Return (x, y) of the center of cell containing provided text 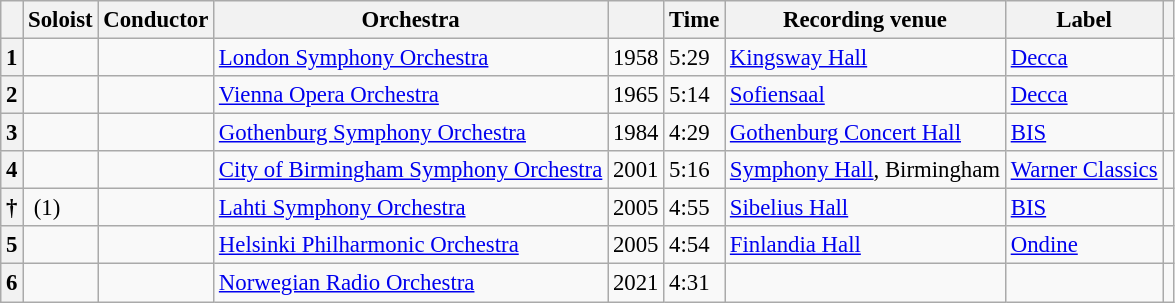
Time (694, 20)
2021 (636, 283)
London Symphony Orchestra (411, 58)
5 (12, 245)
Sibelius Hall (866, 208)
1 (12, 58)
Symphony Hall, Birmingham (866, 170)
Gothenburg Concert Hall (866, 133)
† (12, 208)
2 (12, 95)
1984 (636, 133)
Finlandia Hall (866, 245)
2001 (636, 170)
4:54 (694, 245)
6 (12, 283)
Vienna Opera Orchestra (411, 95)
4 (12, 170)
5:16 (694, 170)
(1) (60, 208)
Gothenburg Symphony Orchestra (411, 133)
Warner Classics (1084, 170)
Recording venue (866, 20)
Label (1084, 20)
Norwegian Radio Orchestra (411, 283)
5:14 (694, 95)
Helsinki Philharmonic Orchestra (411, 245)
Conductor (156, 20)
Kingsway Hall (866, 58)
City of Birmingham Symphony Orchestra (411, 170)
5:29 (694, 58)
Soloist (60, 20)
Ondine (1084, 245)
4:55 (694, 208)
Lahti Symphony Orchestra (411, 208)
1965 (636, 95)
Orchestra (411, 20)
3 (12, 133)
1958 (636, 58)
4:31 (694, 283)
4:29 (694, 133)
Sofiensaal (866, 95)
